For the text-containing cell, return its midpoint in (X, Y) coordinate format. 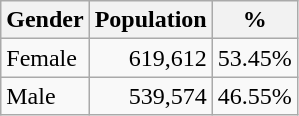
Female (45, 58)
Population (150, 20)
% (254, 20)
539,574 (150, 96)
46.55% (254, 96)
Gender (45, 20)
Male (45, 96)
53.45% (254, 58)
619,612 (150, 58)
